Pinpoint the cell where the given text exists, returning its (X, Y) midpoint coordinate. 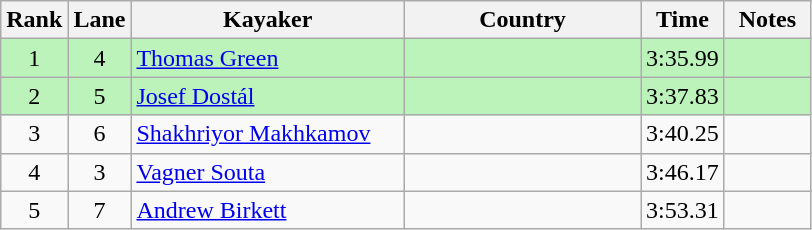
3:46.17 (683, 172)
Rank (34, 20)
Kayaker (268, 20)
3:40.25 (683, 134)
Shakhriyor Makhkamov (268, 134)
2 (34, 96)
Thomas Green (268, 58)
Vagner Souta (268, 172)
Country (522, 20)
Notes (767, 20)
Time (683, 20)
Josef Dostál (268, 96)
Lane (100, 20)
3:53.31 (683, 210)
Andrew Birkett (268, 210)
6 (100, 134)
7 (100, 210)
1 (34, 58)
3:35.99 (683, 58)
3:37.83 (683, 96)
